From the cell containing the given text, extract its center point as [x, y] coordinate. 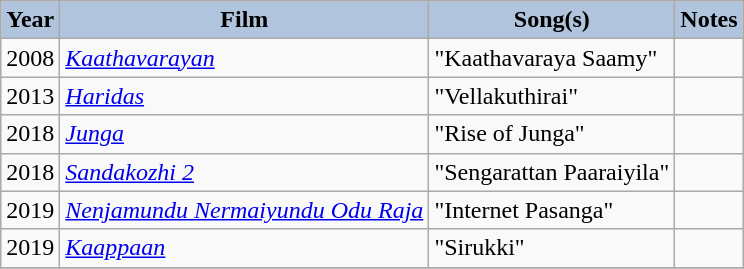
"Internet Pasanga" [552, 210]
Film [244, 20]
Haridas [244, 96]
"Sengarattan Paaraiyila" [552, 172]
Year [30, 20]
Song(s) [552, 20]
2008 [30, 58]
Junga [244, 134]
Kaathavarayan [244, 58]
Notes [709, 20]
"Rise of Junga" [552, 134]
"Vellakuthirai" [552, 96]
"Sirukki" [552, 248]
2013 [30, 96]
Kaappaan [244, 248]
Nenjamundu Nermaiyundu Odu Raja [244, 210]
"Kaathavaraya Saamy" [552, 58]
Sandakozhi 2 [244, 172]
